Extract the [X, Y] coordinate from the center of the cell holding the provided text.  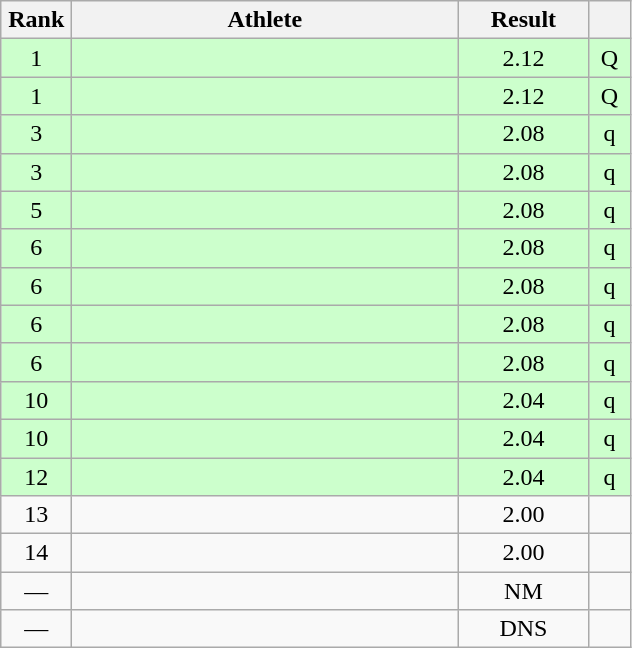
Rank [36, 20]
Result [524, 20]
DNS [524, 629]
NM [524, 591]
13 [36, 515]
5 [36, 210]
Athlete [265, 20]
12 [36, 477]
14 [36, 553]
